Provide the (x, y) coordinate of the cell's center where the given text is located.  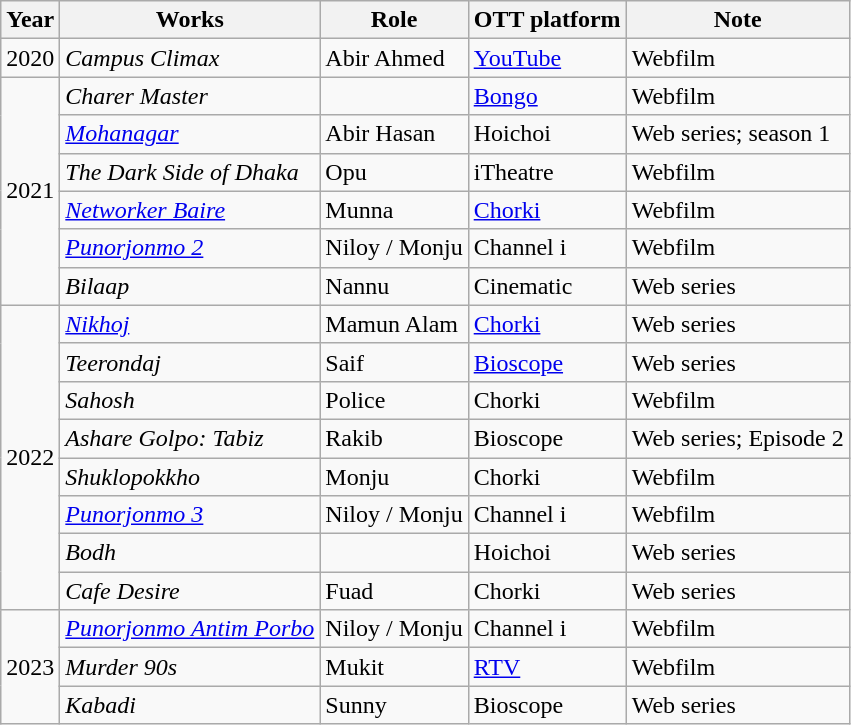
Rakib (394, 438)
RTV (547, 667)
Note (738, 20)
2022 (30, 457)
Punorjonmo 2 (190, 248)
Munna (394, 210)
Murder 90s (190, 667)
Nikhoj (190, 324)
Abir Ahmed (394, 58)
Ashare Golpo: Tabiz (190, 438)
Bongo (547, 96)
Networker Baire (190, 210)
Cafe Desire (190, 591)
YouTube (547, 58)
iTheatre (547, 172)
Fuad (394, 591)
Bilaap (190, 286)
Monju (394, 477)
Bodh (190, 553)
Role (394, 20)
Year (30, 20)
Nannu (394, 286)
OTT platform (547, 20)
The Dark Side of Dhaka (190, 172)
Kabadi (190, 705)
Shuklopokkho (190, 477)
Works (190, 20)
2021 (30, 191)
2023 (30, 667)
Mamun Alam (394, 324)
Saif (394, 362)
Mukit (394, 667)
Police (394, 400)
Cinematic (547, 286)
Mohanagar (190, 134)
Sahosh (190, 400)
2020 (30, 58)
Opu (394, 172)
Punorjonmo 3 (190, 515)
Web series; Episode 2 (738, 438)
Campus Climax (190, 58)
Web series; season 1 (738, 134)
Teerondaj (190, 362)
Punorjonmo Antim Porbo (190, 629)
Charer Master (190, 96)
Abir Hasan (394, 134)
Sunny (394, 705)
